Provide the (x, y) coordinate of the cell's center where the given text is located.  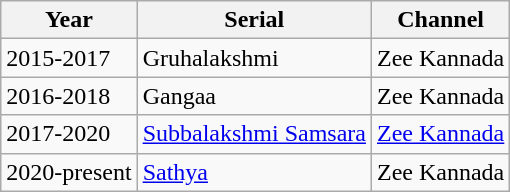
Channel (440, 20)
Gruhalakshmi (254, 58)
2015-2017 (69, 58)
Serial (254, 20)
Year (69, 20)
2020-present (69, 172)
Sathya (254, 172)
Subbalakshmi Samsara (254, 134)
2016-2018 (69, 96)
2017-2020 (69, 134)
Gangaa (254, 96)
